From the cell containing the given text, extract its center point as (X, Y) coordinate. 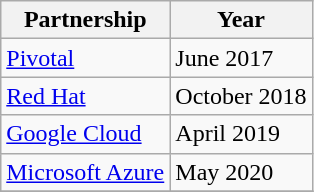
Partnership (86, 20)
Pivotal (86, 58)
October 2018 (241, 96)
Google Cloud (86, 134)
April 2019 (241, 134)
Red Hat (86, 96)
Year (241, 20)
Microsoft Azure (86, 172)
June 2017 (241, 58)
May 2020 (241, 172)
